Provide the [x, y] coordinate of the cell's center where the given text is located.  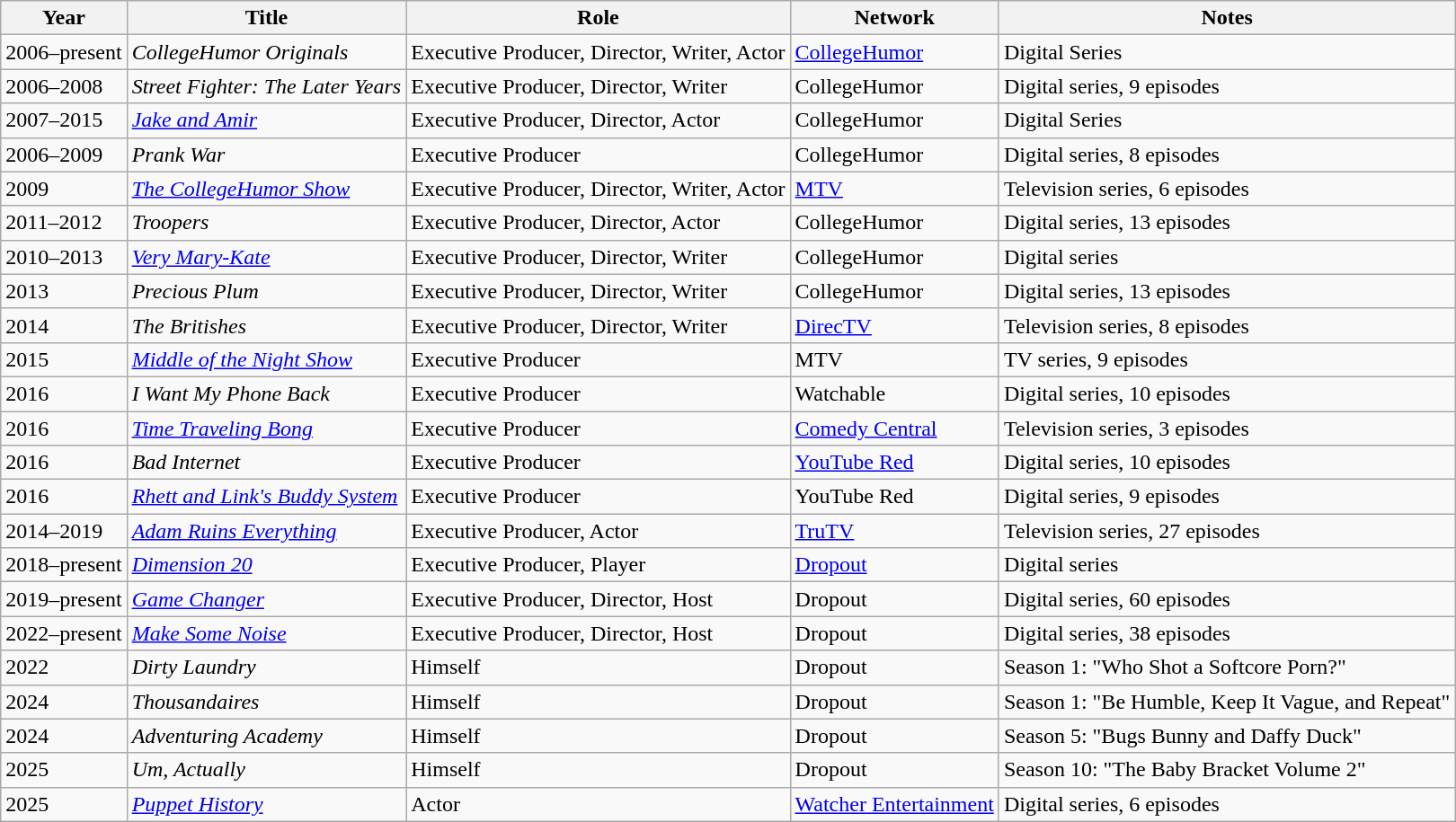
I Want My Phone Back [266, 393]
Troopers [266, 223]
Watcher Entertainment [894, 804]
Title [266, 18]
Precious Plum [266, 291]
2013 [64, 291]
Dirty Laundry [266, 667]
Digital series, 6 episodes [1226, 804]
2010–2013 [64, 257]
Street Fighter: The Later Years [266, 86]
Role [599, 18]
Make Some Noise [266, 633]
Television series, 27 episodes [1226, 531]
Dimension 20 [266, 565]
Season 5: "Bugs Bunny and Daffy Duck" [1226, 736]
Rhett and Link's Buddy System [266, 497]
Actor [599, 804]
2006–2008 [64, 86]
Adventuring Academy [266, 736]
Comedy Central [894, 429]
2011–2012 [64, 223]
Season 1: "Who Shot a Softcore Porn?" [1226, 667]
Adam Ruins Everything [266, 531]
Network [894, 18]
Watchable [894, 393]
2009 [64, 189]
Jake and Amir [266, 120]
Notes [1226, 18]
Digital series, 8 episodes [1226, 155]
2022 [64, 667]
Digital series, 38 episodes [1226, 633]
Executive Producer, Player [599, 565]
Bad Internet [266, 463]
Middle of the Night Show [266, 359]
TruTV [894, 531]
2014–2019 [64, 531]
Very Mary-Kate [266, 257]
CollegeHumor Originals [266, 52]
2007–2015 [64, 120]
2006–2009 [64, 155]
2006–present [64, 52]
The Britishes [266, 325]
TV series, 9 episodes [1226, 359]
Time Traveling Bong [266, 429]
2022–present [64, 633]
Executive Producer, Actor [599, 531]
2019–present [64, 599]
Season 10: "The Baby Bracket Volume 2" [1226, 770]
DirecTV [894, 325]
Game Changer [266, 599]
2015 [64, 359]
Television series, 6 episodes [1226, 189]
Um, Actually [266, 770]
2018–present [64, 565]
Television series, 8 episodes [1226, 325]
The CollegeHumor Show [266, 189]
Thousandaires [266, 702]
Television series, 3 episodes [1226, 429]
Year [64, 18]
Prank War [266, 155]
Puppet History [266, 804]
Season 1: "Be Humble, Keep It Vague, and Repeat" [1226, 702]
2014 [64, 325]
Digital series, 60 episodes [1226, 599]
